Determine the (x, y) coordinate at the center of the cell enclosing the given text.  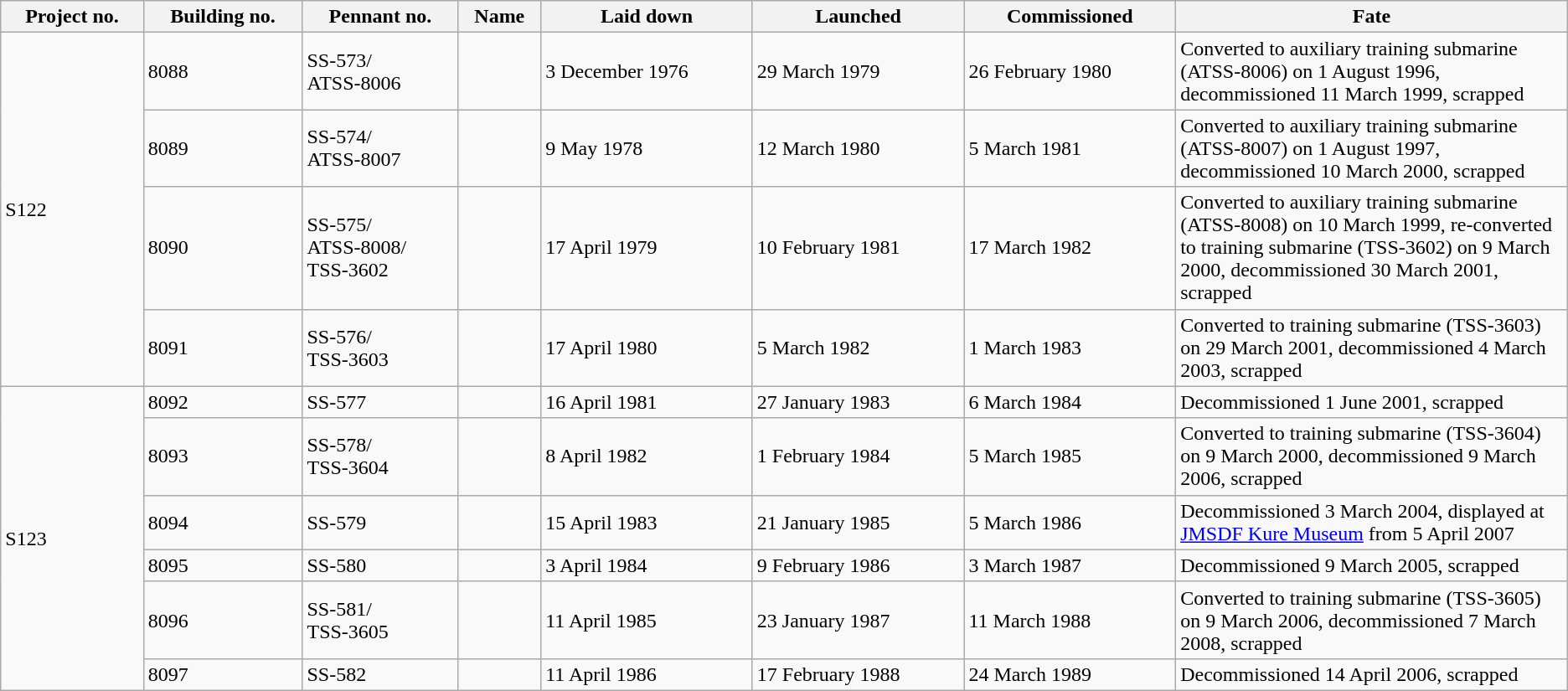
Building no. (223, 17)
Project no. (72, 17)
8093 (223, 456)
3 December 1976 (647, 71)
17 April 1980 (647, 348)
15 April 1983 (647, 523)
17 February 1988 (858, 674)
11 March 1988 (1070, 620)
27 January 1983 (858, 402)
SS-574/ATSS-8007 (380, 148)
9 February 1986 (858, 565)
11 April 1985 (647, 620)
24 March 1989 (1070, 674)
Converted to auxiliary training submarine (ATSS-8006) on 1 August 1996, decommissioned 11 March 1999, scrapped (1372, 71)
6 March 1984 (1070, 402)
8090 (223, 248)
3 April 1984 (647, 565)
SS-580 (380, 565)
8094 (223, 523)
SS-575/ATSS-8008/TSS-3602 (380, 248)
Name (499, 17)
SS-578/TSS-3604 (380, 456)
16 April 1981 (647, 402)
S122 (72, 209)
8088 (223, 71)
11 April 1986 (647, 674)
Laid down (647, 17)
Launched (858, 17)
17 March 1982 (1070, 248)
SS-576/TSS-3603 (380, 348)
Converted to auxiliary training submarine (ATSS-8007) on 1 August 1997, decommissioned 10 March 2000, scrapped (1372, 148)
12 March 1980 (858, 148)
Decommissioned 1 June 2001, scrapped (1372, 402)
8089 (223, 148)
Converted to training submarine (TSS-3605) on 9 March 2006, decommissioned 7 March 2008, scrapped (1372, 620)
9 May 1978 (647, 148)
8095 (223, 565)
8091 (223, 348)
Pennant no. (380, 17)
Fate (1372, 17)
21 January 1985 (858, 523)
1 March 1983 (1070, 348)
5 March 1985 (1070, 456)
Converted to training submarine (TSS-3603) on 29 March 2001, decommissioned 4 March 2003, scrapped (1372, 348)
26 February 1980 (1070, 71)
Decommissioned 14 April 2006, scrapped (1372, 674)
SS-579 (380, 523)
SS-582 (380, 674)
29 March 1979 (858, 71)
Decommissioned 9 March 2005, scrapped (1372, 565)
8092 (223, 402)
Commissioned (1070, 17)
SS-581/TSS-3605 (380, 620)
5 March 1986 (1070, 523)
5 March 1982 (858, 348)
Converted to training submarine (TSS-3604) on 9 March 2000, decommissioned 9 March 2006, scrapped (1372, 456)
Decommissioned 3 March 2004, displayed at JMSDF Kure Museum from 5 April 2007 (1372, 523)
10 February 1981 (858, 248)
23 January 1987 (858, 620)
17 April 1979 (647, 248)
SS-577 (380, 402)
S123 (72, 538)
5 March 1981 (1070, 148)
SS-573/ATSS-8006 (380, 71)
8097 (223, 674)
8096 (223, 620)
3 March 1987 (1070, 565)
1 February 1984 (858, 456)
8 April 1982 (647, 456)
